Return [X, Y] of the center of cell containing provided text 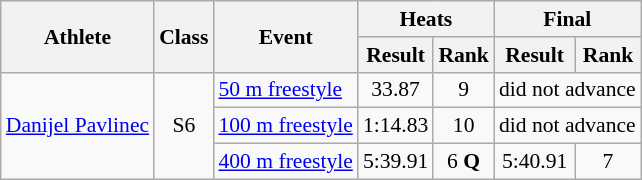
5:40.91 [534, 162]
9 [464, 90]
Danijel Pavlinec [78, 126]
400 m freestyle [285, 162]
6 Q [464, 162]
Event [285, 36]
7 [608, 162]
Athlete [78, 36]
5:39.91 [396, 162]
50 m freestyle [285, 90]
10 [464, 126]
1:14.83 [396, 126]
100 m freestyle [285, 126]
Final [568, 19]
Class [184, 36]
Heats [426, 19]
S6 [184, 126]
33.87 [396, 90]
